Find where the given text appears and provide that cell's center as [X, Y] coordinate. 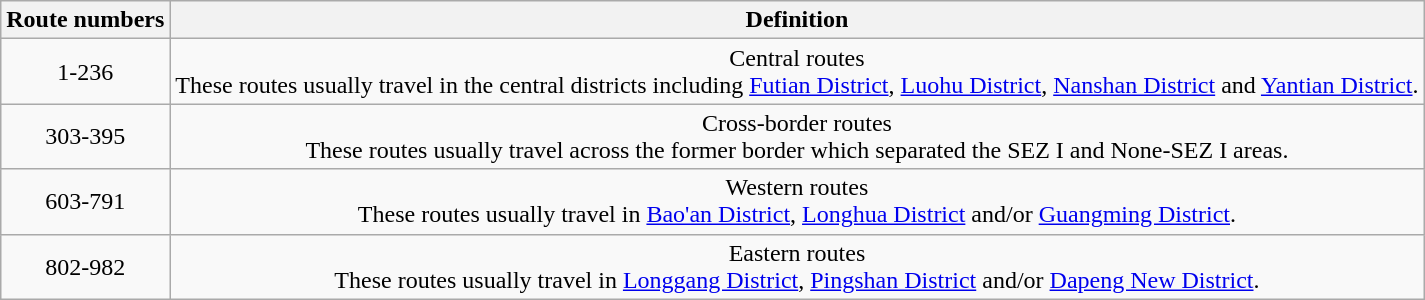
1-236 [86, 72]
303-395 [86, 136]
Definition [797, 20]
603-791 [86, 202]
Eastern routesThese routes usually travel in Longgang District, Pingshan District and/or Dapeng New District. [797, 266]
Cross-border routesThese routes usually travel across the former border which separated the SEZ I and None-SEZ I areas. [797, 136]
802-982 [86, 266]
Route numbers [86, 20]
Central routesThese routes usually travel in the central districts including Futian District, Luohu District, Nanshan District and Yantian District. [797, 72]
Western routesThese routes usually travel in Bao'an District, Longhua District and/or Guangming District. [797, 202]
